Capture the cell that displays the provided text and extract its (X, Y) central coordinate. 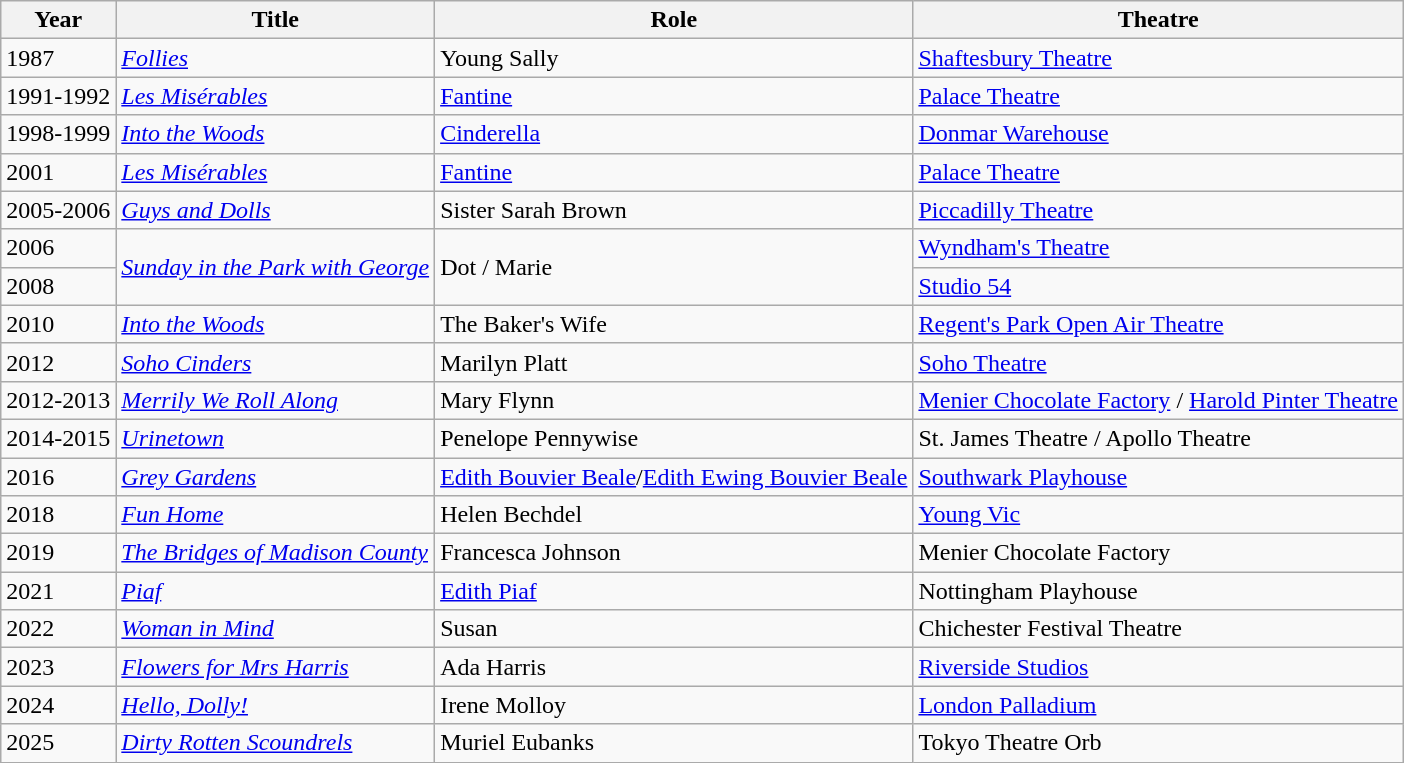
2019 (58, 553)
Sunday in the Park with George (276, 267)
Follies (276, 58)
2014-2015 (58, 438)
Grey Gardens (276, 477)
2012 (58, 362)
Menier Chocolate Factory (1158, 553)
Dirty Rotten Scoundrels (276, 743)
Regent's Park Open Air Theatre (1158, 324)
Chichester Festival Theatre (1158, 629)
London Palladium (1158, 705)
1991-1992 (58, 96)
The Baker's Wife (674, 324)
2008 (58, 286)
Guys and Dolls (276, 210)
Piccadilly Theatre (1158, 210)
Southwark Playhouse (1158, 477)
2021 (58, 591)
Piaf (276, 591)
Hello, Dolly! (276, 705)
Francesca Johnson (674, 553)
The Bridges of Madison County (276, 553)
Young Sally (674, 58)
Merrily We Roll Along (276, 400)
Irene Molloy (674, 705)
Shaftesbury Theatre (1158, 58)
Tokyo Theatre Orb (1158, 743)
Mary Flynn (674, 400)
Cinderella (674, 134)
Woman in Mind (276, 629)
2024 (58, 705)
Urinetown (276, 438)
2010 (58, 324)
St. James Theatre / Apollo Theatre (1158, 438)
2005-2006 (58, 210)
1998-1999 (58, 134)
Young Vic (1158, 515)
Soho Cinders (276, 362)
Flowers for Mrs Harris (276, 667)
Helen Bechdel (674, 515)
Muriel Eubanks (674, 743)
Soho Theatre (1158, 362)
Theatre (1158, 20)
2006 (58, 248)
2012-2013 (58, 400)
2001 (58, 172)
Penelope Pennywise (674, 438)
2016 (58, 477)
1987 (58, 58)
Edith Piaf (674, 591)
2018 (58, 515)
Riverside Studios (1158, 667)
Ada Harris (674, 667)
2023 (58, 667)
Nottingham Playhouse (1158, 591)
Donmar Warehouse (1158, 134)
2025 (58, 743)
Title (276, 20)
Role (674, 20)
Edith Bouvier Beale/Edith Ewing Bouvier Beale (674, 477)
Dot / Marie (674, 267)
Marilyn Platt (674, 362)
Susan (674, 629)
Wyndham's Theatre (1158, 248)
Studio 54 (1158, 286)
Fun Home (276, 515)
2022 (58, 629)
Sister Sarah Brown (674, 210)
Year (58, 20)
Menier Chocolate Factory / Harold Pinter Theatre (1158, 400)
